Pinpoint the cell where the given text exists, returning its [x, y] midpoint coordinate. 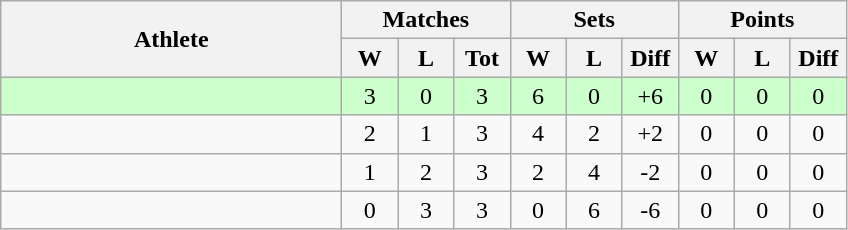
-2 [650, 172]
+2 [650, 134]
-6 [650, 210]
Athlete [172, 39]
Matches [426, 20]
Points [762, 20]
+6 [650, 96]
Tot [482, 58]
Sets [594, 20]
